Detect which cell encompasses the target text, then output its [x, y] center coordinate. 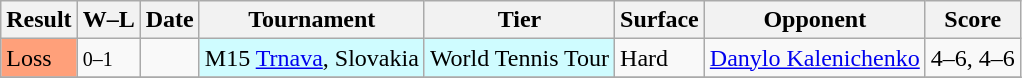
0–1 [108, 58]
Opponent [814, 20]
Result [39, 20]
W–L [108, 20]
Date [170, 20]
Tier [519, 20]
M15 Trnava, Slovakia [312, 58]
Danylo Kalenichenko [814, 58]
Loss [39, 58]
4–6, 4–6 [972, 58]
World Tennis Tour [519, 58]
Hard [660, 58]
Surface [660, 20]
Score [972, 20]
Tournament [312, 20]
